Pinpoint the cell where the given text exists, returning its (x, y) midpoint coordinate. 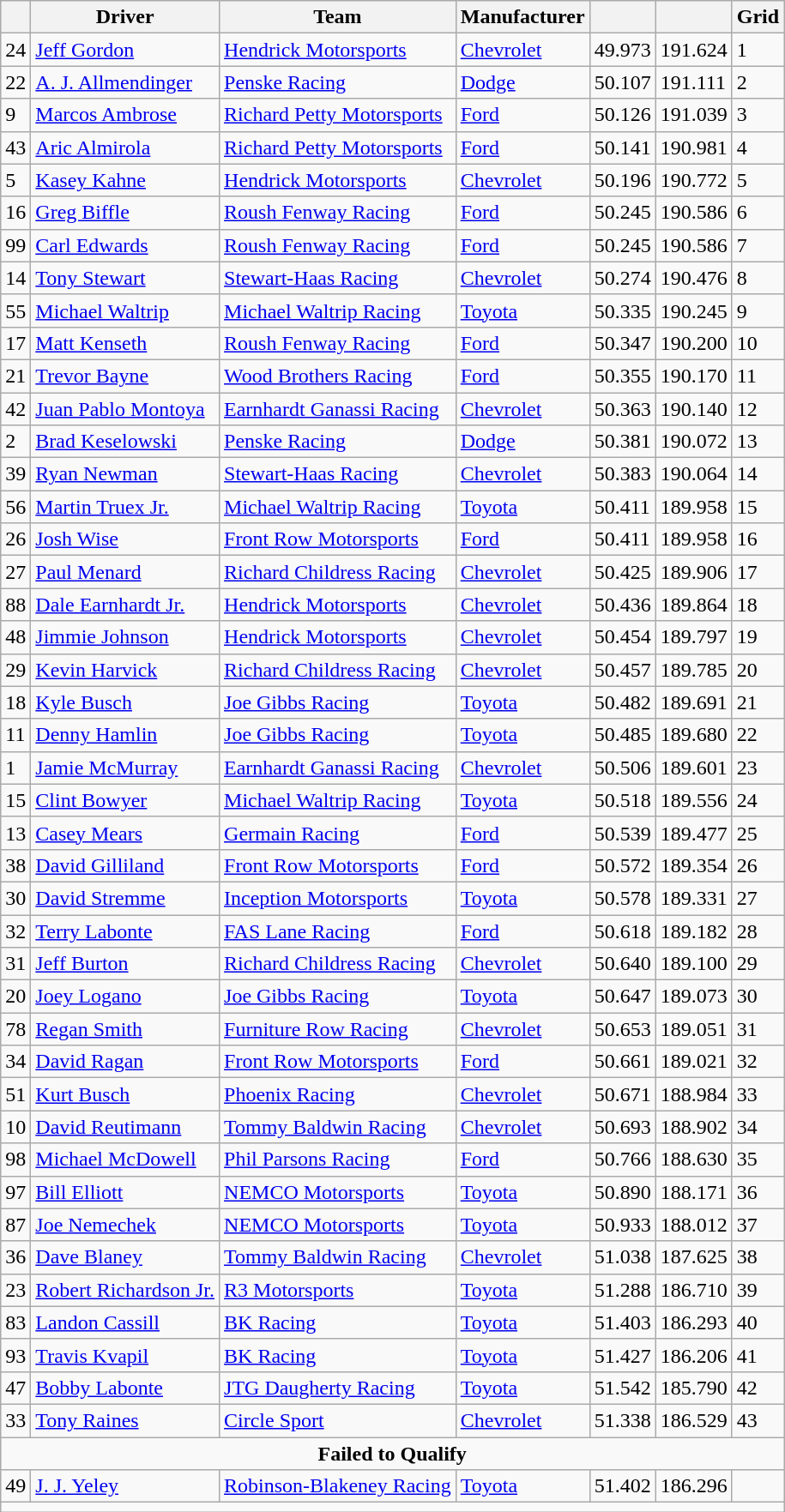
Regan Smith (125, 1029)
190.200 (693, 343)
Dave Blaney (125, 1257)
49.973 (623, 50)
50.933 (623, 1225)
Germain Racing (338, 833)
50.890 (623, 1192)
51 (15, 1094)
50.126 (623, 115)
50.671 (623, 1094)
50.482 (623, 702)
50.647 (623, 997)
191.111 (693, 82)
Kyle Busch (125, 702)
51.427 (623, 1355)
Carl Edwards (125, 245)
190.140 (693, 409)
48 (15, 637)
50.196 (623, 180)
99 (15, 245)
83 (15, 1322)
186.206 (693, 1355)
A. J. Allmendinger (125, 82)
8 (758, 278)
Joe Nemechek (125, 1225)
Casey Mears (125, 833)
50.355 (623, 376)
Marcos Ambrose (125, 115)
Failed to Qualify (393, 1454)
Circle Sport (338, 1420)
Denny Hamlin (125, 735)
98 (15, 1160)
186.529 (693, 1420)
51.542 (623, 1388)
50.141 (623, 148)
50.454 (623, 637)
Robinson-Blakeney Racing (338, 1486)
50.578 (623, 898)
189.051 (693, 1029)
Landon Cassill (125, 1322)
49 (15, 1486)
Kurt Busch (125, 1094)
40 (758, 1322)
190.072 (693, 442)
Jimmie Johnson (125, 637)
Wood Brothers Racing (338, 376)
Phoenix Racing (338, 1094)
Robert Richardson Jr. (125, 1290)
7 (758, 245)
189.556 (693, 800)
R3 Motorsports (338, 1290)
50.274 (623, 278)
185.790 (693, 1388)
Martin Truex Jr. (125, 507)
87 (15, 1225)
Jamie McMurray (125, 768)
Terry Labonte (125, 931)
188.902 (693, 1127)
3 (758, 115)
Bobby Labonte (125, 1388)
Furniture Row Racing (338, 1029)
50.539 (623, 833)
Brad Keselowski (125, 442)
50.425 (623, 572)
189.864 (693, 605)
50.518 (623, 800)
191.624 (693, 50)
25 (758, 833)
88 (15, 605)
35 (758, 1160)
Tony Stewart (125, 278)
David Reutimann (125, 1127)
Manufacturer (522, 17)
190.245 (693, 310)
David Stremme (125, 898)
50.766 (623, 1160)
190.170 (693, 376)
50.618 (623, 931)
50.107 (623, 82)
50.347 (623, 343)
4 (758, 148)
Matt Kenseth (125, 343)
187.625 (693, 1257)
51.288 (623, 1290)
189.785 (693, 670)
41 (758, 1355)
Travis Kvapil (125, 1355)
189.797 (693, 637)
Joey Logano (125, 997)
186.710 (693, 1290)
Juan Pablo Montoya (125, 409)
189.100 (693, 964)
50.693 (623, 1127)
37 (758, 1225)
188.012 (693, 1225)
47 (15, 1388)
188.171 (693, 1192)
Inception Motorsports (338, 898)
51.338 (623, 1420)
Bill Elliott (125, 1192)
28 (758, 931)
189.073 (693, 997)
Kevin Harvick (125, 670)
189.601 (693, 768)
97 (15, 1192)
189.477 (693, 833)
189.691 (693, 702)
Kasey Kahne (125, 180)
189.680 (693, 735)
Tony Raines (125, 1420)
Michael McDowell (125, 1160)
50.436 (623, 605)
David Gilliland (125, 865)
189.354 (693, 865)
51.038 (623, 1257)
Paul Menard (125, 572)
93 (15, 1355)
50.661 (623, 1062)
188.630 (693, 1160)
190.772 (693, 180)
190.064 (693, 474)
51.402 (623, 1486)
FAS Lane Racing (338, 931)
Jeff Gordon (125, 50)
Aric Almirola (125, 148)
Jeff Burton (125, 964)
6 (758, 213)
50.572 (623, 865)
19 (758, 637)
191.039 (693, 115)
189.182 (693, 931)
189.021 (693, 1062)
186.296 (693, 1486)
50.506 (623, 768)
Team (338, 17)
Michael Waltrip (125, 310)
186.293 (693, 1322)
55 (15, 310)
12 (758, 409)
189.906 (693, 572)
David Ragan (125, 1062)
50.335 (623, 310)
50.640 (623, 964)
50.363 (623, 409)
Trevor Bayne (125, 376)
56 (15, 507)
Ryan Newman (125, 474)
J. J. Yeley (125, 1486)
50.457 (623, 670)
Driver (125, 17)
190.981 (693, 148)
190.476 (693, 278)
51.403 (623, 1322)
78 (15, 1029)
50.381 (623, 442)
Grid (758, 17)
Josh Wise (125, 539)
188.984 (693, 1094)
50.485 (623, 735)
Dale Earnhardt Jr. (125, 605)
JTG Daugherty Racing (338, 1388)
Greg Biffle (125, 213)
50.653 (623, 1029)
189.331 (693, 898)
Clint Bowyer (125, 800)
50.383 (623, 474)
Phil Parsons Racing (338, 1160)
